Identify which cell holds the provided text, then report its [x, y] central coordinate. 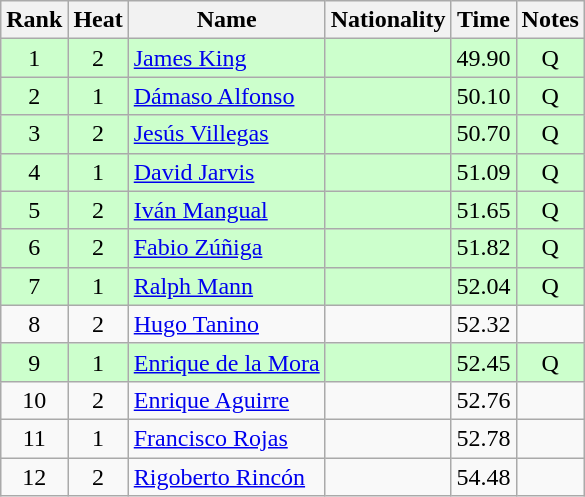
12 [34, 477]
Notes [550, 20]
Jesús Villegas [226, 134]
51.65 [484, 210]
52.04 [484, 286]
52.45 [484, 362]
Fabio Zúñiga [226, 248]
52.32 [484, 324]
11 [34, 438]
David Jarvis [226, 172]
Name [226, 20]
52.76 [484, 400]
Enrique de la Mora [226, 362]
Rank [34, 20]
Rigoberto Rincón [226, 477]
Enrique Aguirre [226, 400]
54.48 [484, 477]
8 [34, 324]
50.10 [484, 96]
Francisco Rojas [226, 438]
49.90 [484, 58]
7 [34, 286]
Hugo Tanino [226, 324]
Nationality [388, 20]
9 [34, 362]
51.09 [484, 172]
5 [34, 210]
10 [34, 400]
Dámaso Alfonso [226, 96]
52.78 [484, 438]
51.82 [484, 248]
Iván Mangual [226, 210]
James King [226, 58]
Time [484, 20]
4 [34, 172]
50.70 [484, 134]
6 [34, 248]
Heat [98, 20]
Ralph Mann [226, 286]
3 [34, 134]
